Determine the [x, y] coordinate at the center of the cell enclosing the given text.  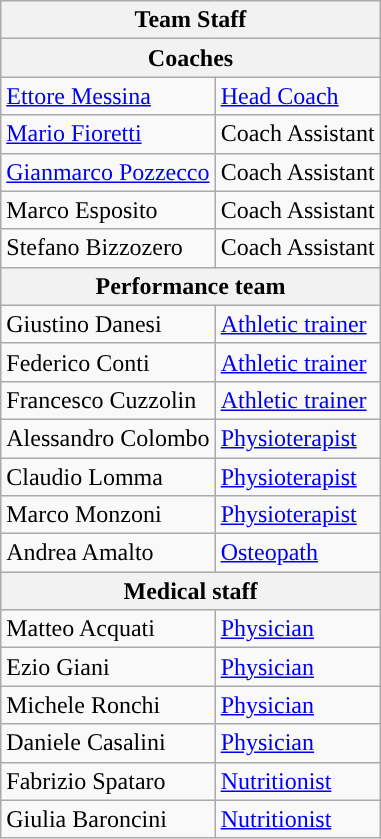
Claudio Lomma [108, 477]
Marco Esposito [108, 210]
Marco Monzoni [108, 515]
Head Coach [298, 96]
Mario Fioretti [108, 134]
Giulia Baroncini [108, 819]
Fabrizio Spataro [108, 781]
Performance team [190, 286]
Matteo Acquati [108, 629]
Michele Ronchi [108, 705]
Team Staff [190, 20]
Francesco Cuzzolin [108, 400]
Medical staff [190, 591]
Stefano Bizzozero [108, 248]
Federico Conti [108, 362]
Ettore Messina [108, 96]
Alessandro Colombo [108, 438]
Gianmarco Pozzecco [108, 172]
Andrea Amalto [108, 553]
Giustino Danesi [108, 324]
Ezio Giani [108, 667]
Osteopath [298, 553]
Coaches [190, 58]
Daniele Casalini [108, 743]
